Return (x, y) of the center of cell containing provided text 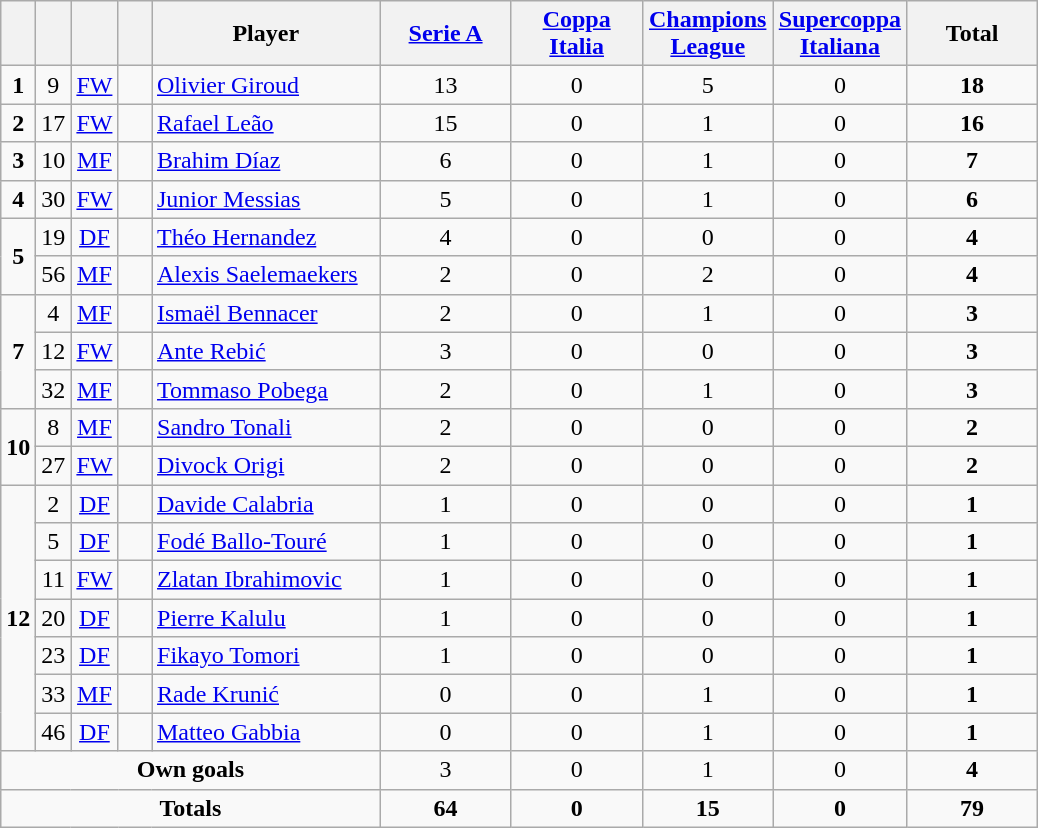
79 (972, 808)
19 (54, 237)
Ante Rebić (266, 351)
16 (972, 123)
Champions League (708, 34)
64 (446, 808)
Alexis Saelemaekers (266, 275)
17 (54, 123)
Rade Krunić (266, 694)
33 (54, 694)
Théo Hernandez (266, 237)
Zlatan Ibrahimovic (266, 580)
Fikayo Tomori (266, 656)
Tommaso Pobega (266, 389)
Pierre Kalulu (266, 618)
32 (54, 389)
Player (266, 34)
8 (54, 427)
Totals (190, 808)
23 (54, 656)
Junior Messias (266, 199)
56 (54, 275)
Ismaël Bennacer (266, 313)
Coppa Italia (576, 34)
Divock Origi (266, 465)
Rafael Leão (266, 123)
Own goals (190, 770)
9 (54, 85)
46 (54, 732)
13 (446, 85)
Brahim Díaz (266, 161)
18 (972, 85)
30 (54, 199)
11 (54, 580)
Supercoppa Italiana (840, 34)
Davide Calabria (266, 503)
Matteo Gabbia (266, 732)
Sandro Tonali (266, 427)
Olivier Giroud (266, 85)
Serie A (446, 34)
20 (54, 618)
Fodé Ballo-Touré (266, 542)
27 (54, 465)
Total (972, 34)
